Identify which cell holds the provided text, then report its [X, Y] central coordinate. 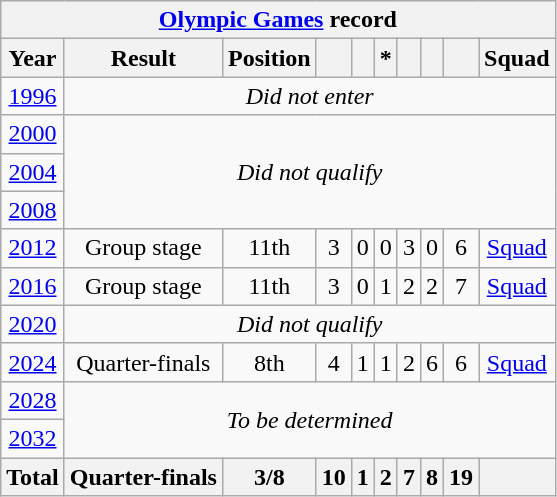
3/8 [269, 477]
2012 [33, 248]
2004 [33, 172]
2000 [33, 134]
Olympic Games record [278, 20]
Did not enter [310, 96]
19 [462, 477]
2032 [33, 438]
2024 [33, 362]
2028 [33, 400]
Year [33, 58]
Position [269, 58]
8 [432, 477]
To be determined [310, 419]
10 [334, 477]
1996 [33, 96]
8th [269, 362]
Total [33, 477]
Result [143, 58]
2008 [33, 210]
2020 [33, 324]
4 [334, 362]
* [386, 58]
2016 [33, 286]
